Return (x, y) of the center of cell containing provided text 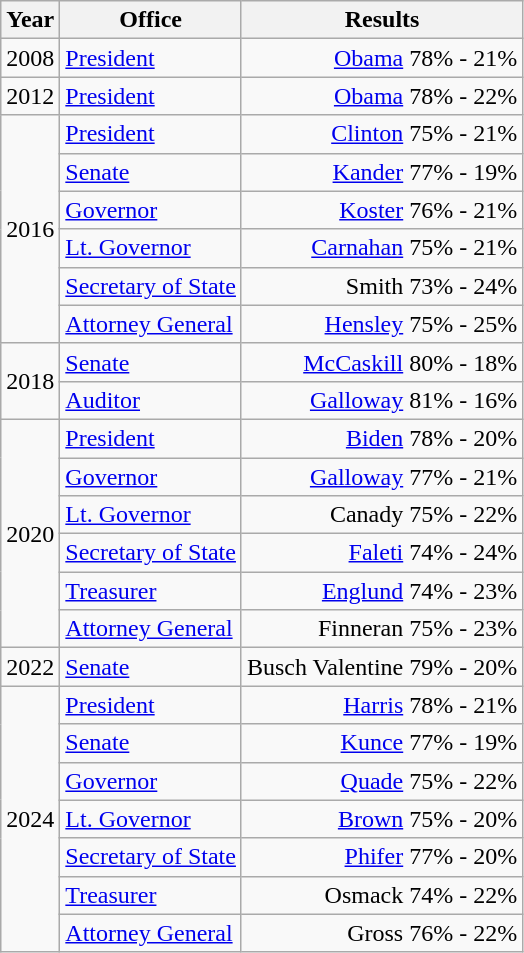
Obama 78% - 22% (382, 96)
Carnahan 75% - 21% (382, 248)
Smith 73% - 24% (382, 286)
2016 (30, 229)
Osmack 74% - 22% (382, 895)
Brown 75% - 20% (382, 819)
Galloway 77% - 21% (382, 477)
2008 (30, 58)
2018 (30, 381)
Auditor (151, 400)
Finneran 75% - 23% (382, 629)
2020 (30, 533)
Results (382, 20)
Englund 74% - 23% (382, 591)
Year (30, 20)
Obama 78% - 21% (382, 58)
Galloway 81% - 16% (382, 400)
2024 (30, 819)
Kunce 77% - 19% (382, 743)
Faleti 74% - 24% (382, 553)
Clinton 75% - 21% (382, 134)
2012 (30, 96)
Busch Valentine 79% - 20% (382, 667)
Kander 77% - 19% (382, 172)
Biden 78% - 20% (382, 438)
Harris 78% - 21% (382, 705)
Hensley 75% - 25% (382, 324)
Office (151, 20)
Gross 76% - 22% (382, 933)
Quade 75% - 22% (382, 781)
2022 (30, 667)
Canady 75% - 22% (382, 515)
McCaskill 80% - 18% (382, 362)
Phifer 77% - 20% (382, 857)
Koster 76% - 21% (382, 210)
